For the text-containing cell, return its midpoint in [x, y] coordinate format. 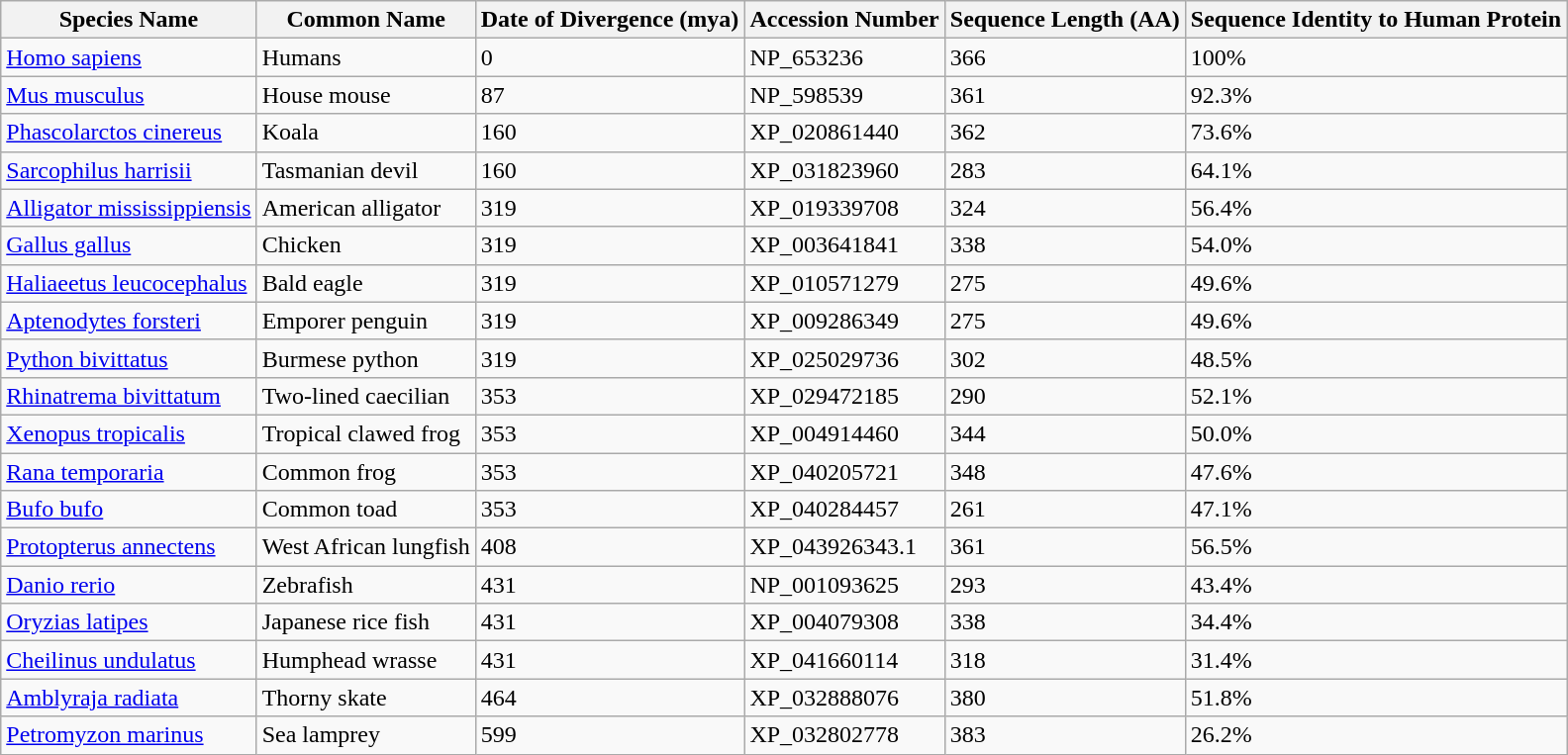
64.1% [1376, 170]
XP_009286349 [844, 321]
54.0% [1376, 245]
XP_019339708 [844, 208]
XP_025029736 [844, 358]
408 [610, 547]
324 [1065, 208]
52.1% [1376, 396]
56.4% [1376, 208]
Koala [366, 133]
Species Name [129, 20]
73.6% [1376, 133]
Tasmanian devil [366, 170]
Common Name [366, 20]
366 [1065, 57]
Danio rerio [129, 585]
XP_031823960 [844, 170]
XP_020861440 [844, 133]
34.4% [1376, 622]
Bald eagle [366, 283]
Xenopus tropicalis [129, 433]
51.8% [1376, 698]
XP_043926343.1 [844, 547]
0 [610, 57]
West African lungfish [366, 547]
302 [1065, 358]
48.5% [1376, 358]
290 [1065, 396]
Thorny skate [366, 698]
NP_598539 [844, 95]
Japanese rice fish [366, 622]
261 [1065, 510]
American alligator [366, 208]
Rana temporaria [129, 472]
348 [1065, 472]
26.2% [1376, 735]
Gallus gallus [129, 245]
344 [1065, 433]
318 [1065, 660]
NP_001093625 [844, 585]
Petromyzon marinus [129, 735]
XP_032802778 [844, 735]
Tropical clawed frog [366, 433]
XP_040205721 [844, 472]
Phascolarctos cinereus [129, 133]
Protopterus annectens [129, 547]
Mus musculus [129, 95]
Humans [366, 57]
XP_004914460 [844, 433]
XP_003641841 [844, 245]
Common toad [366, 510]
Python bivittatus [129, 358]
XP_040284457 [844, 510]
XP_029472185 [844, 396]
47.6% [1376, 472]
92.3% [1376, 95]
XP_041660114 [844, 660]
XP_032888076 [844, 698]
Common frog [366, 472]
380 [1065, 698]
Amblyraja radiata [129, 698]
Zebrafish [366, 585]
Emporer penguin [366, 321]
Haliaeetus leucocephalus [129, 283]
Bufo bufo [129, 510]
47.1% [1376, 510]
Sarcophilus harrisii [129, 170]
Accession Number [844, 20]
Humphead wrasse [366, 660]
Chicken [366, 245]
XP_010571279 [844, 283]
Homo sapiens [129, 57]
Sequence Length (AA) [1065, 20]
Two-lined caecilian [366, 396]
Burmese python [366, 358]
56.5% [1376, 547]
NP_653236 [844, 57]
Aptenodytes forsteri [129, 321]
50.0% [1376, 433]
Date of Divergence (mya) [610, 20]
XP_004079308 [844, 622]
43.4% [1376, 585]
464 [610, 698]
383 [1065, 735]
362 [1065, 133]
Rhinatrema bivittatum [129, 396]
Sea lamprey [366, 735]
283 [1065, 170]
87 [610, 95]
House mouse [366, 95]
Alligator mississippiensis [129, 208]
31.4% [1376, 660]
Oryzias latipes [129, 622]
Sequence Identity to Human Protein [1376, 20]
293 [1065, 585]
599 [610, 735]
100% [1376, 57]
Cheilinus undulatus [129, 660]
